Output the [X, Y] coordinate of the center of the cell containing the given text.  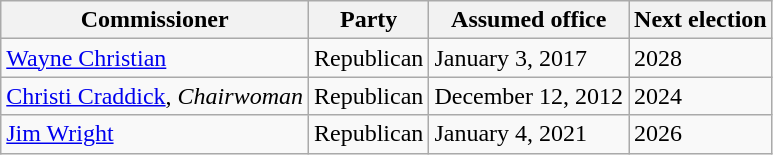
Next election [701, 20]
Party [369, 20]
Wayne Christian [155, 58]
January 3, 2017 [529, 58]
January 4, 2021 [529, 134]
Assumed office [529, 20]
Christi Craddick, Chairwoman [155, 96]
2024 [701, 96]
2028 [701, 58]
Commissioner [155, 20]
2026 [701, 134]
Jim Wright [155, 134]
December 12, 2012 [529, 96]
